Return the (X, Y) coordinate for the center point of the cell that contains the specified text.  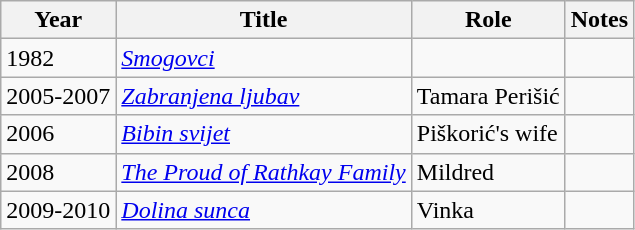
Year (58, 20)
Title (264, 20)
2009-2010 (58, 210)
Role (488, 20)
Notes (599, 20)
Bibin svijet (264, 134)
Piškorić's wife (488, 134)
Smogovci (264, 58)
The Proud of Rathkay Family (264, 172)
Mildred (488, 172)
Vinka (488, 210)
Tamara Perišić (488, 96)
2008 (58, 172)
Zabranjena ljubav (264, 96)
2006 (58, 134)
1982 (58, 58)
Dolina sunca (264, 210)
2005-2007 (58, 96)
